Locate the cell with the specified text and output its (X, Y) center coordinate. 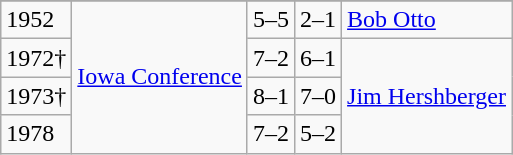
1978 (36, 134)
1973† (36, 96)
Bob Otto (427, 20)
1972† (36, 58)
Iowa Conference (160, 77)
7–0 (318, 96)
2–1 (318, 20)
1952 (36, 20)
6–1 (318, 58)
5–5 (270, 20)
Jim Hershberger (427, 96)
5–2 (318, 134)
8–1 (270, 96)
